Return the [X, Y] coordinate for the center point of the cell that contains the specified text.  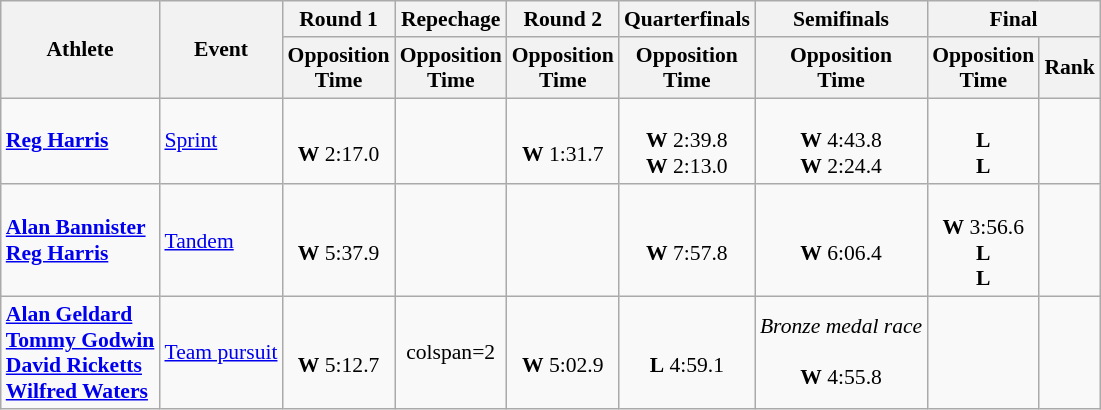
W 6:06.4 [841, 241]
W 2:17.0 [339, 142]
W 2:39.8W 2:13.0 [687, 142]
Final [1014, 19]
LL [983, 142]
Athlete [80, 50]
W 5:37.9 [339, 241]
W 4:43.8W 2:24.4 [841, 142]
W 7:57.8 [687, 241]
Tandem [220, 241]
W 3:56.6LL [983, 241]
Team pursuit [220, 353]
L 4:59.1 [687, 353]
Bronze medal raceW 4:55.8 [841, 353]
Quarterfinals [687, 19]
W 1:31.7 [563, 142]
Alan BannisterReg Harris [80, 241]
W 5:12.7 [339, 353]
Round 2 [563, 19]
Alan GeldardTommy GodwinDavid RickettsWilfred Waters [80, 353]
Sprint [220, 142]
W 5:02.9 [563, 353]
Reg Harris [80, 142]
Semifinals [841, 19]
Event [220, 50]
colspan=2 [451, 353]
Rank [1070, 68]
Repechage [451, 19]
Round 1 [339, 19]
